Scan for the cell matching the given text and deliver its [x, y] coordinate at center. 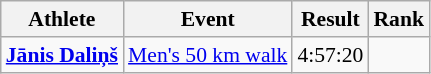
Event [208, 19]
4:57:20 [330, 55]
Men's 50 km walk [208, 55]
Rank [398, 19]
Athlete [62, 19]
Result [330, 19]
Jānis Daliņš [62, 55]
